Find where the given text appears and provide that cell's center as [X, Y] coordinate. 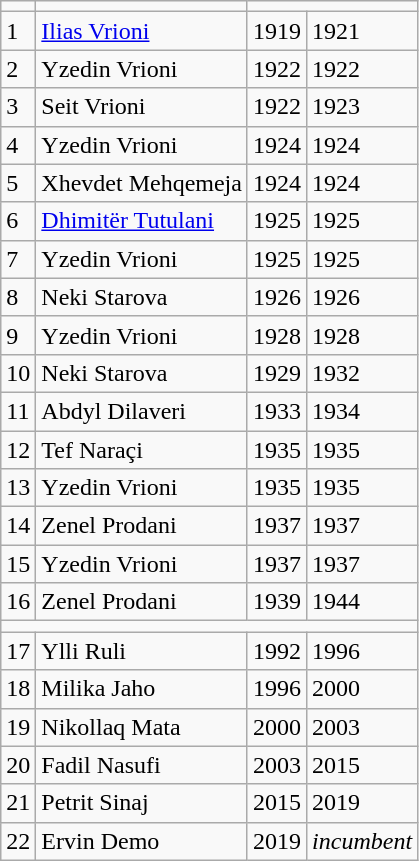
Petrit Sinaj [142, 803]
Milika Jaho [142, 689]
1923 [362, 107]
Ilias Vrioni [142, 31]
18 [18, 689]
1933 [276, 411]
7 [18, 259]
15 [18, 564]
12 [18, 449]
incumbent [362, 841]
17 [18, 651]
3 [18, 107]
Abdyl Dilaveri [142, 411]
1939 [276, 602]
19 [18, 727]
20 [18, 765]
1929 [276, 373]
21 [18, 803]
5 [18, 183]
Ervin Demo [142, 841]
6 [18, 221]
22 [18, 841]
Dhimitër Tutulani [142, 221]
1944 [362, 602]
2 [18, 69]
1 [18, 31]
8 [18, 297]
1934 [362, 411]
10 [18, 373]
Xhevdet Mehqemeja [142, 183]
Seit Vrioni [142, 107]
1919 [276, 31]
9 [18, 335]
4 [18, 145]
Fadil Nasufi [142, 765]
Tef Naraçi [142, 449]
11 [18, 411]
1992 [276, 651]
Nikollaq Mata [142, 727]
14 [18, 526]
1932 [362, 373]
13 [18, 488]
Ylli Ruli [142, 651]
1921 [362, 31]
16 [18, 602]
